Extract the [X, Y] coordinate from the center of the cell holding the provided text.  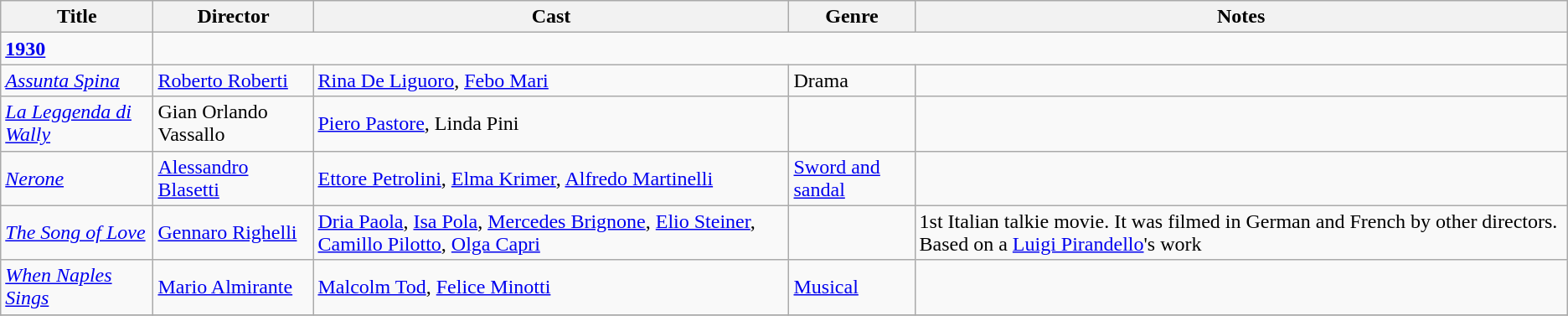
Title [77, 17]
Roberto Roberti [233, 80]
1st Italian talkie movie. It was filmed in German and French by other directors. Based on a Luigi Pirandello's work [1241, 233]
La Leggenda di Wally [77, 124]
When Naples Sings [77, 287]
Dria Paola, Isa Pola, Mercedes Brignone, Elio Steiner, Camillo Pilotto, Olga Capri [551, 233]
Piero Pastore, Linda Pini [551, 124]
Ettore Petrolini, Elma Krimer, Alfredo Martinelli [551, 178]
The Song of Love [77, 233]
1930 [77, 49]
Cast [551, 17]
Drama [852, 80]
Malcolm Tod, Felice Minotti [551, 287]
Notes [1241, 17]
Sword and sandal [852, 178]
Nerone [77, 178]
Assunta Spina [77, 80]
Mario Almirante [233, 287]
Director [233, 17]
Rina De Liguoro, Febo Mari [551, 80]
Gennaro Righelli [233, 233]
Alessandro Blasetti [233, 178]
Genre [852, 17]
Musical [852, 287]
Gian Orlando Vassallo [233, 124]
